Determine the [x, y] coordinate at the center of the cell enclosing the given text.  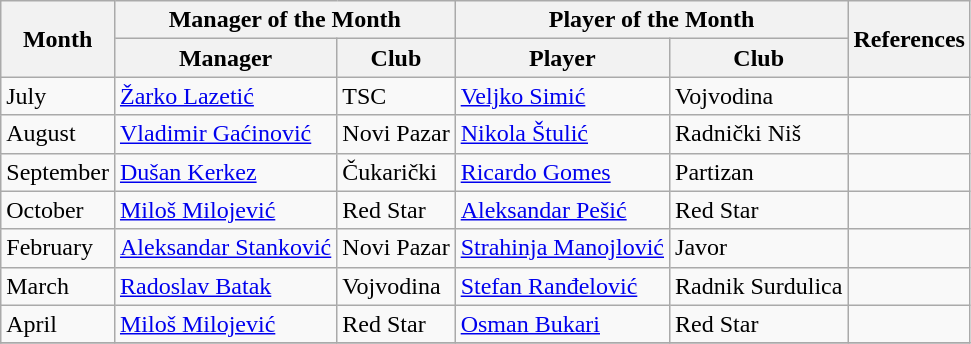
Javor [759, 248]
July [58, 96]
February [58, 248]
September [58, 172]
Manager [225, 58]
Ricardo Gomes [562, 172]
Manager of the Month [284, 20]
Partizan [759, 172]
TSC [396, 96]
Player [562, 58]
Aleksandar Pešić [562, 210]
April [58, 324]
Strahinja Manojlović [562, 248]
Osman Bukari [562, 324]
Stefan Ranđelović [562, 286]
August [58, 134]
Radnik Surdulica [759, 286]
References [910, 39]
Čukarički [396, 172]
Month [58, 39]
Veljko Simić [562, 96]
Vladimir Gaćinović [225, 134]
Aleksandar Stanković [225, 248]
Dušan Kerkez [225, 172]
Radoslav Batak [225, 286]
Žarko Lazetić [225, 96]
Player of the Month [652, 20]
Nikola Štulić [562, 134]
Radnički Niš [759, 134]
October [58, 210]
March [58, 286]
